Provide the [x, y] coordinate of the cell's center where the given text is located.  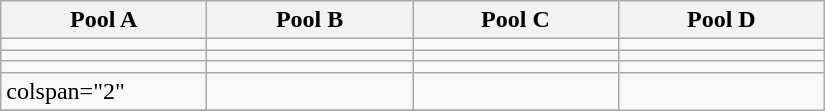
Pool B [310, 20]
Pool D [721, 20]
Pool C [515, 20]
Pool A [104, 20]
colspan="2" [104, 91]
